Search for the cell housing the specified text and yield its (X, Y) center coordinate. 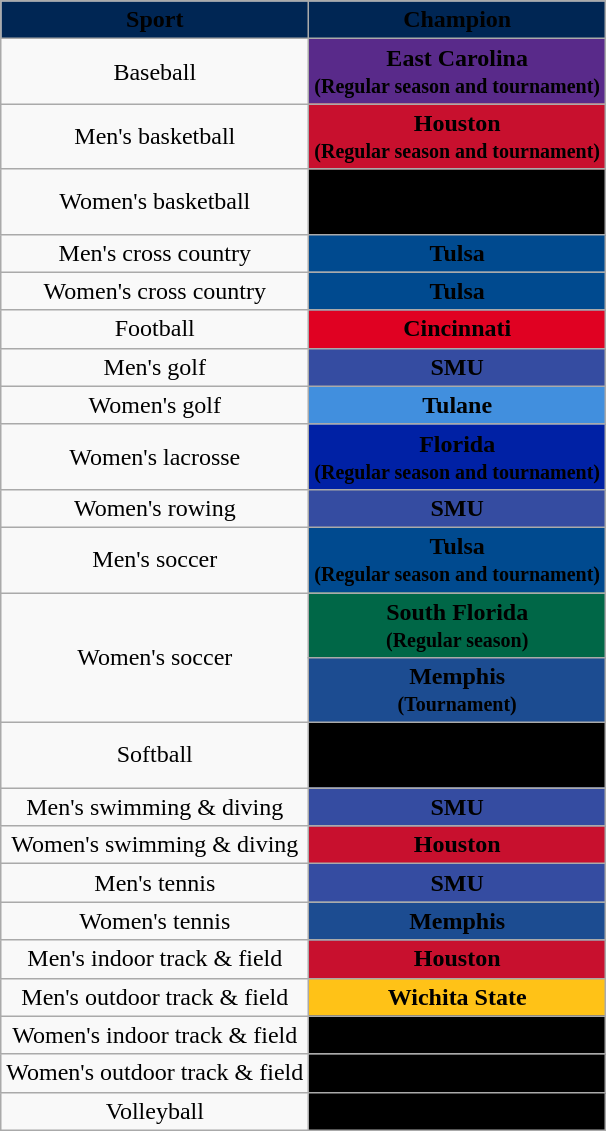
Women's indoor track & field (155, 1035)
Men's soccer (155, 560)
Women's swimming & diving (155, 845)
Men's outdoor track & field (155, 997)
Tulsa(Regular season and tournament) (458, 560)
Men's tennis (155, 883)
Softball (155, 756)
Baseball (155, 72)
Women's cross country (155, 291)
South Florida(Regular season) (458, 624)
Men's indoor track & field (155, 959)
Women's golf (155, 405)
Memphis(Tournament) (458, 690)
Women's basketball (155, 202)
Tulane (458, 405)
Volleyball (155, 1111)
Sport (155, 20)
Florida(Regular season and tournament) (458, 456)
Men's cross country (155, 253)
Men's golf (155, 367)
Wichita State (458, 997)
Cincinnati (458, 329)
Men's swimming & diving (155, 807)
Women's soccer (155, 657)
Football (155, 329)
Women's lacrosse (155, 456)
Houston(Regular season and tournament) (458, 136)
Women's rowing (155, 508)
Memphis (458, 921)
Men's basketball (155, 136)
Women's outdoor track & field (155, 1073)
East Carolina(Regular season and tournament) (458, 72)
Champion (458, 20)
Women's tennis (155, 921)
